Find where the given text appears and provide that cell's center as [x, y] coordinate. 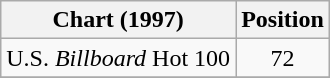
Position [283, 20]
Chart (1997) [118, 20]
72 [283, 58]
U.S. Billboard Hot 100 [118, 58]
